Capture the cell that displays the provided text and extract its (x, y) central coordinate. 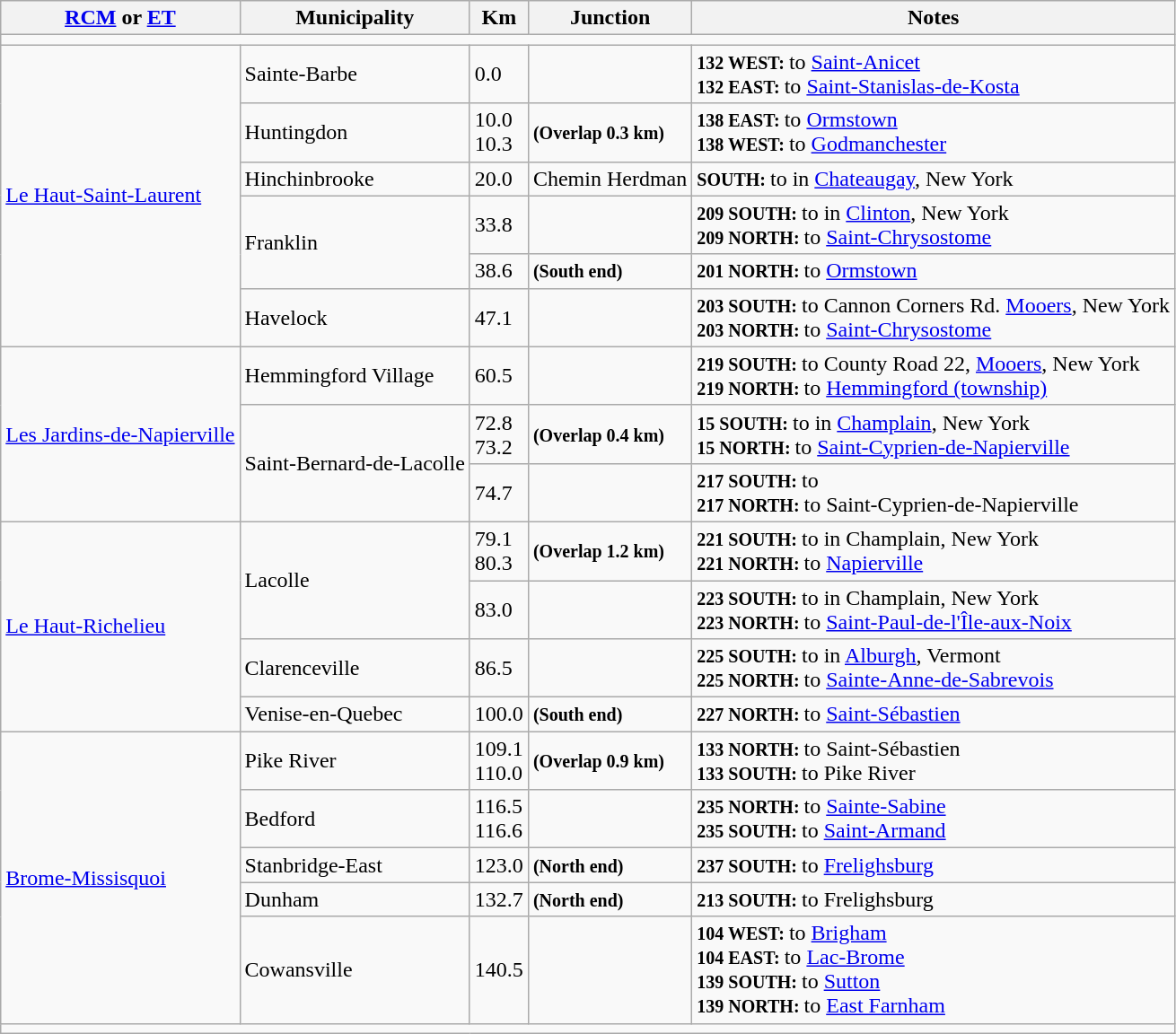
Municipality (355, 18)
133 NORTH: to Saint-Sébastien 133 SOUTH: to Pike River (934, 761)
Le Haut-Richelieu (120, 627)
SOUTH: to in Chateaugay, New York (934, 179)
116.5 116.6 (499, 819)
83.0 (499, 609)
(Overlap 0.9 km) (610, 761)
Hinchinbrooke (355, 179)
60.5 (499, 375)
Stanbridge-East (355, 865)
203 SOUTH: to Cannon Corners Rd. Mooers, New York 203 NORTH: to Saint-Chrysostome (934, 318)
Chemin Herdman (610, 179)
Les Jardins-de-Napierville (120, 434)
33.8 (499, 224)
(Overlap 0.4 km) (610, 434)
10.0 10.3 (499, 133)
132 WEST: to Saint-Anicet 132 EAST: to Saint-Stanislas-de-Kosta (934, 74)
Cowansville (355, 969)
Pike River (355, 761)
213 SOUTH: to Frelighsburg (934, 899)
Dunham (355, 899)
235 NORTH: to Sainte-Sabine 235 SOUTH: to Saint-Armand (934, 819)
86.5 (499, 668)
Hemmingford Village (355, 375)
Lacolle (355, 580)
Le Haut-Saint-Laurent (120, 196)
Saint-Bernard-de-Lacolle (355, 463)
219 SOUTH: to County Road 22, Mooers, New York 219 NORTH: to Hemmingford (township) (934, 375)
237 SOUTH: to Frelighsburg (934, 865)
15 SOUTH: to in Champlain, New York 15 NORTH: to Saint-Cyprien-de-Napierville (934, 434)
123.0 (499, 865)
223 SOUTH: to in Champlain, New York 223 NORTH: to Saint-Paul-de-l'Île-aux-Noix (934, 609)
(Overlap 1.2 km) (610, 551)
132.7 (499, 899)
Km (499, 18)
221 SOUTH: to in Champlain, New York 221 NORTH: to Napierville (934, 551)
20.0 (499, 179)
72.8 73.2 (499, 434)
104 WEST: to Brigham 104 EAST: to Lac-Brome 139 SOUTH: to Sutton 139 NORTH: to East Farnham (934, 969)
74.7 (499, 492)
140.5 (499, 969)
Sainte-Barbe (355, 74)
201 NORTH: to Ormstown (934, 271)
138 EAST: to Ormstown 138 WEST: to Godmanchester (934, 133)
Franklin (355, 242)
217 SOUTH: to 217 NORTH: to Saint-Cyprien-de-Napierville (934, 492)
209 SOUTH: to in Clinton, New York 209 NORTH: to Saint-Chrysostome (934, 224)
Notes (934, 18)
109.1 110.0 (499, 761)
38.6 (499, 271)
Junction (610, 18)
Brome-Missisquoi (120, 878)
RCM or ET (120, 18)
225 SOUTH: to in Alburgh, Vermont 225 NORTH: to Sainte-Anne-de-Sabrevois (934, 668)
47.1 (499, 318)
Huntingdon (355, 133)
Bedford (355, 819)
Havelock (355, 318)
227 NORTH: to Saint-Sébastien (934, 714)
Venise-en-Quebec (355, 714)
(Overlap 0.3 km) (610, 133)
79.1 80.3 (499, 551)
0.0 (499, 74)
100.0 (499, 714)
Clarenceville (355, 668)
